For the text-containing cell, return its midpoint in (x, y) coordinate format. 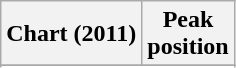
Chart (2011) (72, 34)
Peakposition (188, 34)
